Search for the cell housing the specified text and yield its [x, y] center coordinate. 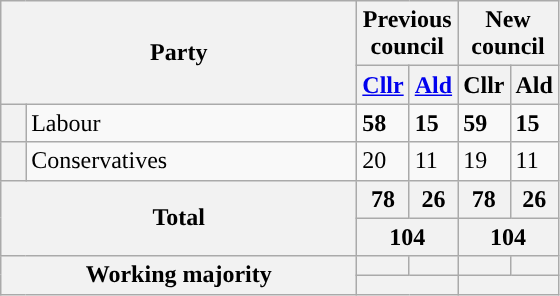
58 [383, 123]
New council [508, 34]
Previous council [408, 34]
Working majority [179, 275]
Conservatives [192, 161]
20 [383, 161]
19 [484, 161]
Labour [192, 123]
59 [484, 123]
Party [179, 52]
Total [179, 218]
